Detect which cell encompasses the target text, then output its (x, y) center coordinate. 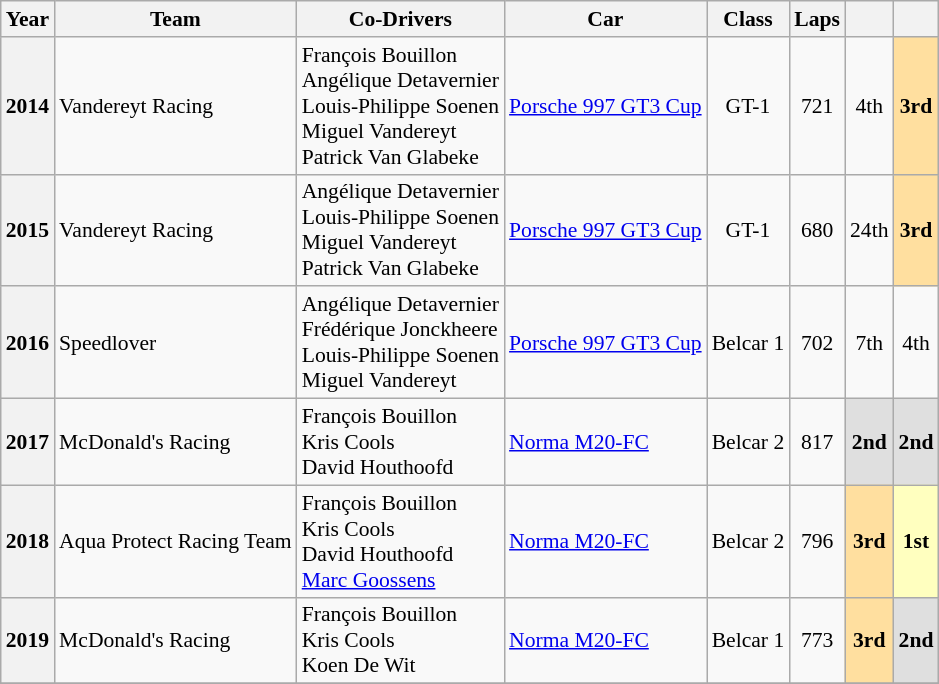
Year (28, 19)
7th (870, 343)
2019 (28, 640)
François Bouillon Kris Cools David Houthoofd Marc Goossens (400, 541)
Laps (817, 19)
2015 (28, 230)
François Bouillon Kris Cools Koen De Wit (400, 640)
Speedlover (176, 343)
François Bouillon Kris Cools David Houthoofd (400, 442)
2016 (28, 343)
Car (606, 19)
680 (817, 230)
796 (817, 541)
1st (916, 541)
Angélique Detavernier Frédérique Jonckheere Louis-Philippe Soenen Miguel Vandereyt (400, 343)
Angélique Detavernier Louis-Philippe Soenen Miguel Vandereyt Patrick Van Glabeke (400, 230)
773 (817, 640)
Class (748, 19)
François Bouillon Angélique Detavernier Louis-Philippe Soenen Miguel Vandereyt Patrick Van Glabeke (400, 106)
2014 (28, 106)
24th (870, 230)
Co-Drivers (400, 19)
2018 (28, 541)
817 (817, 442)
721 (817, 106)
702 (817, 343)
Aqua Protect Racing Team (176, 541)
2017 (28, 442)
Team (176, 19)
